Provide the (X, Y) coordinate of the cell's center where the given text is located.  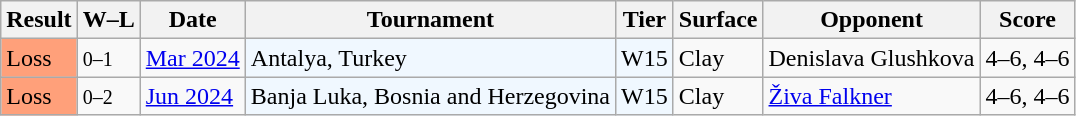
W–L (108, 20)
Result (39, 20)
Tournament (430, 20)
Surface (718, 20)
Mar 2024 (192, 58)
Antalya, Turkey (430, 58)
Tier (645, 20)
Denislava Glushkova (872, 58)
0–2 (108, 96)
Jun 2024 (192, 96)
Score (1028, 20)
Banja Luka, Bosnia and Herzegovina (430, 96)
Date (192, 20)
Živa Falkner (872, 96)
Opponent (872, 20)
0–1 (108, 58)
